Locate the cell with the specified text and output its (X, Y) center coordinate. 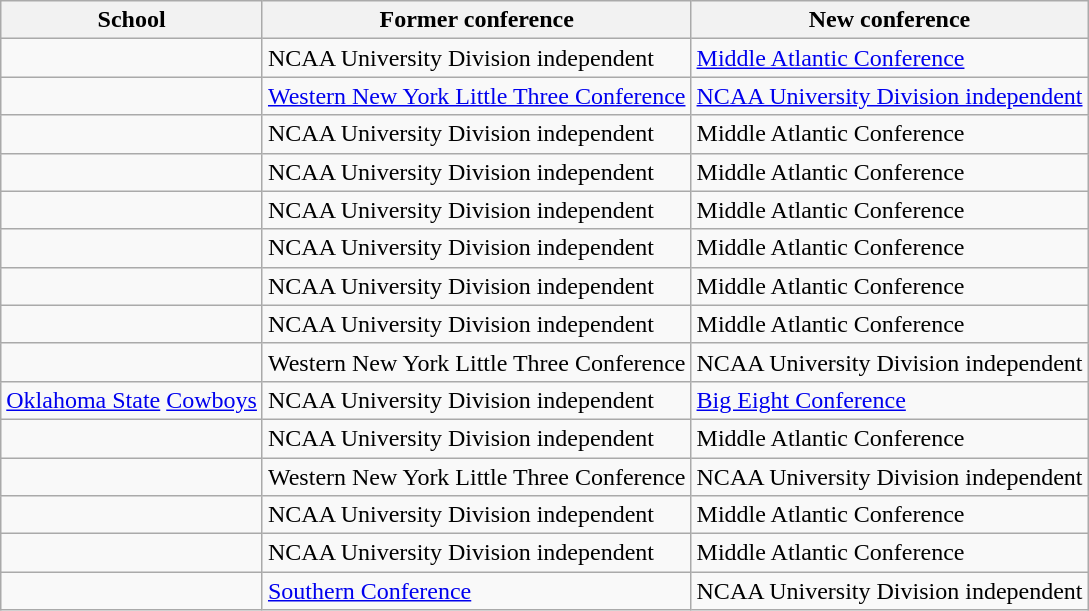
School (132, 20)
New conference (890, 20)
Big Eight Conference (890, 400)
Former conference (476, 20)
Oklahoma State Cowboys (132, 400)
Southern Conference (476, 591)
